Determine the (X, Y) coordinate at the center of the cell enclosing the given text.  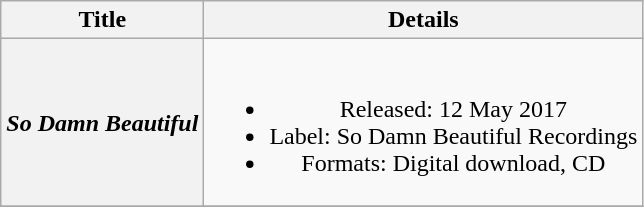
Title (102, 20)
So Damn Beautiful (102, 122)
Released: 12 May 2017Label: So Damn Beautiful RecordingsFormats: Digital download, CD (424, 122)
Details (424, 20)
